Locate the cell with the specified text and output its (X, Y) center coordinate. 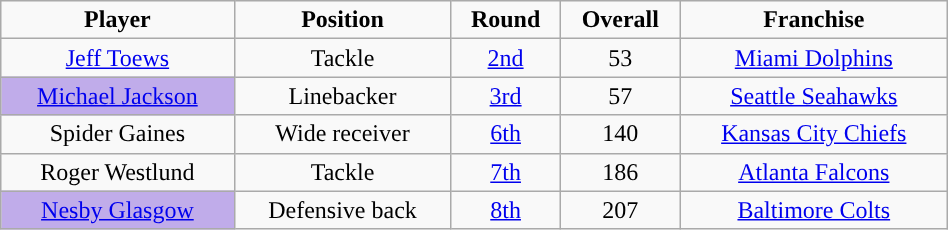
57 (620, 96)
207 (620, 210)
Overall (620, 20)
Nesby Glasgow (118, 210)
Linebacker (342, 96)
Franchise (814, 20)
Baltimore Colts (814, 210)
Round (506, 20)
Wide receiver (342, 134)
Roger Westlund (118, 172)
53 (620, 58)
Atlanta Falcons (814, 172)
2nd (506, 58)
Miami Dolphins (814, 58)
Spider Gaines (118, 134)
Player (118, 20)
Kansas City Chiefs (814, 134)
140 (620, 134)
7th (506, 172)
Seattle Seahawks (814, 96)
Michael Jackson (118, 96)
Jeff Toews (118, 58)
8th (506, 210)
Position (342, 20)
186 (620, 172)
Defensive back (342, 210)
6th (506, 134)
3rd (506, 96)
